Search for the cell housing the specified text and yield its [x, y] center coordinate. 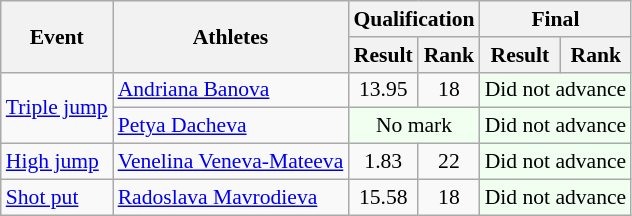
Petya Dacheva [231, 126]
High jump [57, 162]
1.83 [383, 162]
15.58 [383, 197]
Triple jump [57, 108]
Event [57, 36]
Athletes [231, 36]
No mark [414, 126]
Andriana Banova [231, 90]
Radoslava Mavrodieva [231, 197]
Qualification [414, 19]
Final [556, 19]
Venelina Veneva-Mateeva [231, 162]
13.95 [383, 90]
22 [448, 162]
Shot put [57, 197]
